Extract the (X, Y) coordinate from the center of the cell holding the provided text.  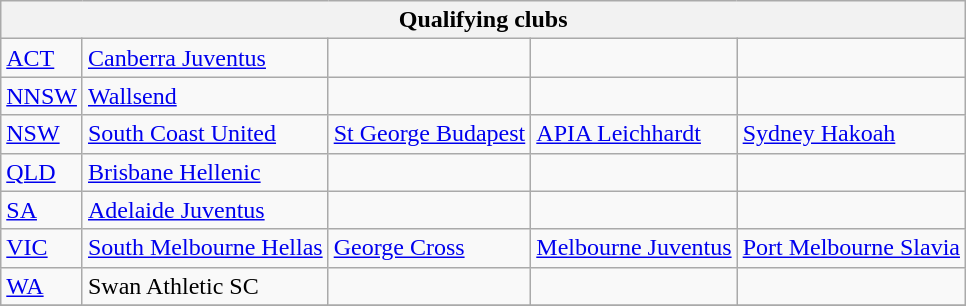
Brisbane Hellenic (205, 172)
Canberra Juventus (205, 58)
VIC (42, 248)
South Coast United (205, 134)
WA (42, 286)
Adelaide Juventus (205, 210)
NSW (42, 134)
Sydney Hakoah (851, 134)
George Cross (430, 248)
St George Budapest (430, 134)
Port Melbourne Slavia (851, 248)
ACT (42, 58)
Qualifying clubs (484, 20)
APIA Leichhardt (634, 134)
Swan Athletic SC (205, 286)
SA (42, 210)
South Melbourne Hellas (205, 248)
NNSW (42, 96)
Melbourne Juventus (634, 248)
Wallsend (205, 96)
QLD (42, 172)
